Locate the cell with the specified text and output its (X, Y) center coordinate. 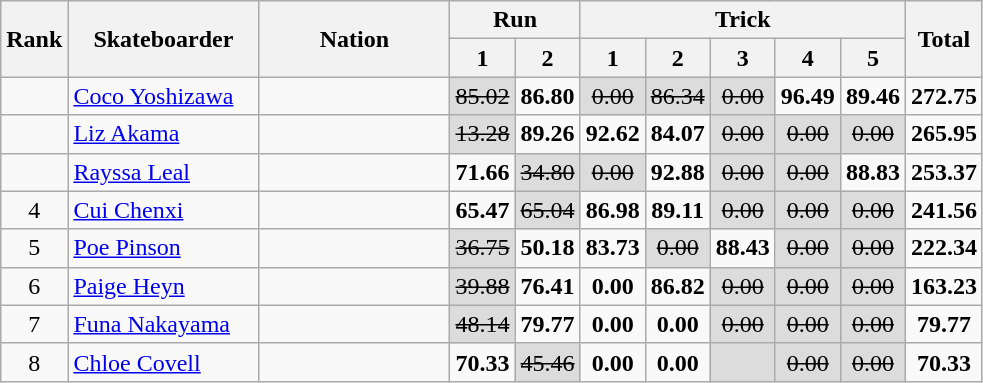
86.98 (612, 210)
7 (34, 324)
163.23 (944, 286)
88.83 (872, 172)
36.75 (482, 248)
84.07 (678, 134)
86.82 (678, 286)
Funa Nakayama (164, 324)
Liz Akama (164, 134)
3 (742, 58)
Cui Chenxi (164, 210)
96.49 (808, 96)
45.46 (548, 362)
86.34 (678, 96)
88.43 (742, 248)
Total (944, 39)
89.11 (678, 210)
Rank (34, 39)
Nation (354, 39)
65.04 (548, 210)
Trick (742, 20)
39.88 (482, 286)
Skateboarder (164, 39)
222.34 (944, 248)
71.66 (482, 172)
241.56 (944, 210)
92.88 (678, 172)
48.14 (482, 324)
65.47 (482, 210)
89.46 (872, 96)
265.95 (944, 134)
13.28 (482, 134)
6 (34, 286)
253.37 (944, 172)
85.02 (482, 96)
50.18 (548, 248)
34.80 (548, 172)
Chloe Covell (164, 362)
76.41 (548, 286)
Rayssa Leal (164, 172)
8 (34, 362)
Coco Yoshizawa (164, 96)
83.73 (612, 248)
Run (515, 20)
Paige Heyn (164, 286)
Poe Pinson (164, 248)
86.80 (548, 96)
89.26 (548, 134)
272.75 (944, 96)
92.62 (612, 134)
